Search for the cell housing the specified text and yield its [X, Y] center coordinate. 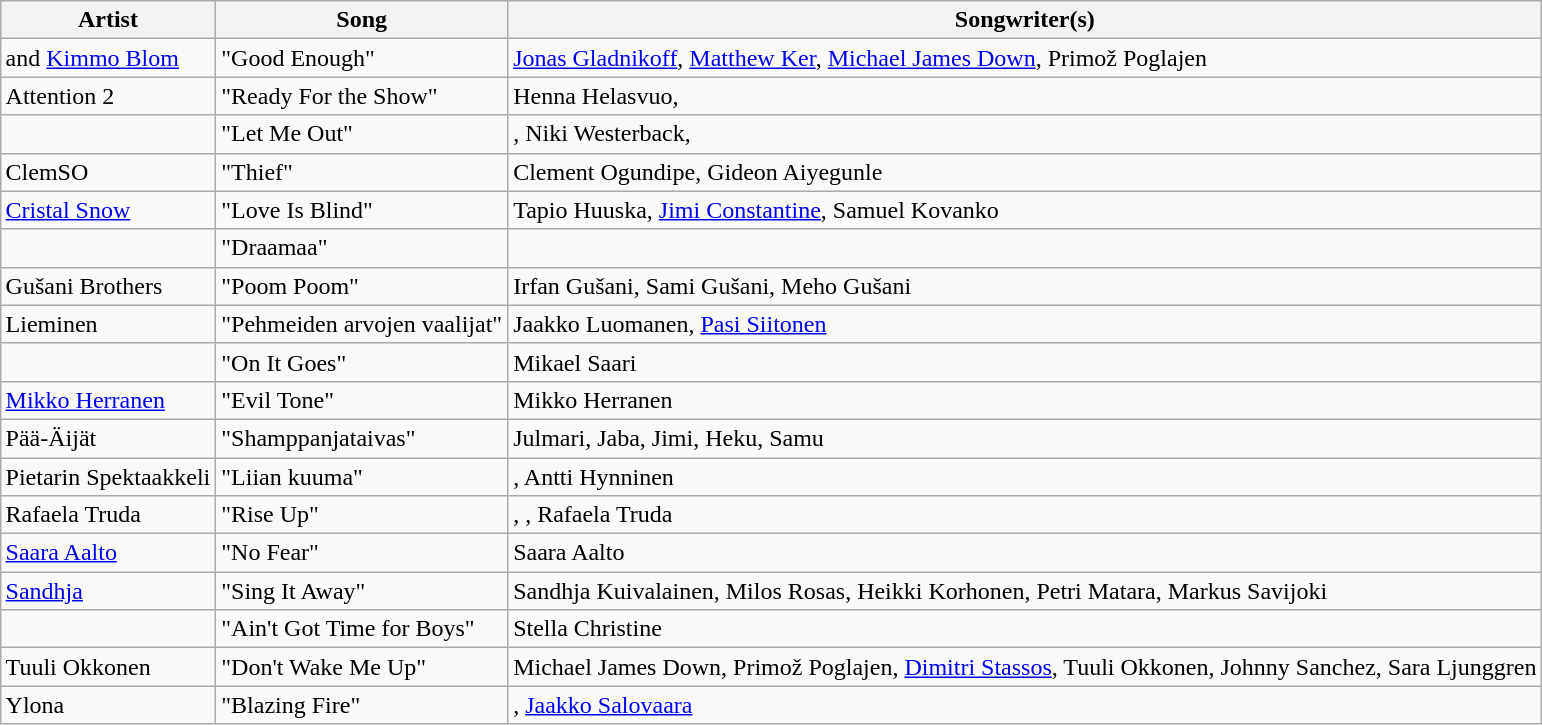
"Blazing Fire" [362, 705]
Irfan Gušani, Sami Gušani, Meho Gušani [1025, 286]
Artist [108, 20]
Ylona [108, 705]
"Love Is Blind" [362, 210]
, , Rafaela Truda [1025, 515]
Rafaela Truda [108, 515]
, Jaakko Salovaara [1025, 705]
"Let Me Out" [362, 134]
"Ain't Got Time for Boys" [362, 629]
"Pehmeiden arvojen vaalijat" [362, 324]
Gušani Brothers [108, 286]
, Antti Hynninen [1025, 477]
Clement Ogundipe, Gideon Aiyegunle [1025, 172]
"Don't Wake Me Up" [362, 667]
"Thief" [362, 172]
"Evil Tone" [362, 400]
Pää-Äijät [108, 438]
"On It Goes" [362, 362]
and Kimmo Blom [108, 58]
, Niki Westerback, [1025, 134]
Songwriter(s) [1025, 20]
"Poom Poom" [362, 286]
Stella Christine [1025, 629]
Michael James Down, Primož Poglajen, Dimitri Stassos, Tuuli Okkonen, Johnny Sanchez, Sara Ljunggren [1025, 667]
Lieminen [108, 324]
Sandhja Kuivalainen, Milos Rosas, Heikki Korhonen, Petri Matara, Markus Savijoki [1025, 591]
"Shamppanjataivas" [362, 438]
Henna Helasvuo, [1025, 96]
Song [362, 20]
"Ready For the Show" [362, 96]
"Good Enough" [362, 58]
Tuuli Okkonen [108, 667]
Cristal Snow [108, 210]
Julmari, Jaba, Jimi, Heku, Samu [1025, 438]
"Rise Up" [362, 515]
"Liian kuuma" [362, 477]
Mikael Saari [1025, 362]
Pietarin Spektaakkeli [108, 477]
Jaakko Luomanen, Pasi Siitonen [1025, 324]
"No Fear" [362, 553]
Tapio Huuska, Jimi Constantine, Samuel Kovanko [1025, 210]
Sandhja [108, 591]
ClemSO [108, 172]
Jonas Gladnikoff, Matthew Ker, Michael James Down, Primož Poglajen [1025, 58]
"Draamaa" [362, 248]
"Sing It Away" [362, 591]
Attention 2 [108, 96]
